Identify which cell holds the provided text, then report its [X, Y] central coordinate. 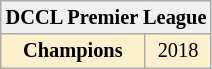
2018 [178, 51]
DCCL Premier League [106, 17]
Champions [73, 51]
